Provide the [x, y] coordinate of the cell's center where the given text is located.  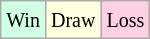
Draw [72, 20]
Loss [126, 20]
Win [24, 20]
